Search for the cell housing the specified text and yield its [x, y] center coordinate. 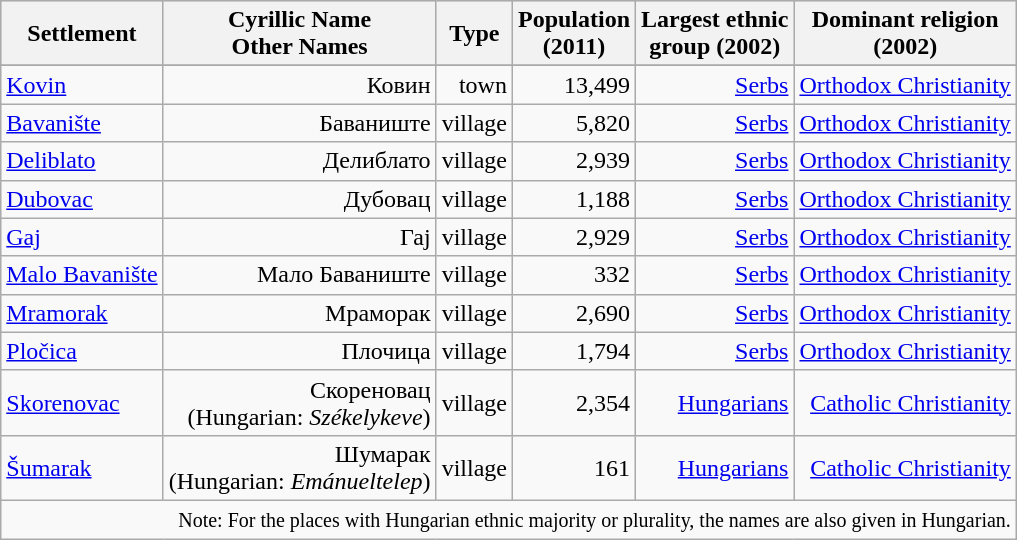
town [474, 85]
1,794 [574, 351]
Deliblato [82, 161]
Gaj [82, 237]
161 [574, 468]
Гај [300, 237]
Cyrillic NameOther Names [300, 34]
Šumarak [82, 468]
Population(2011) [574, 34]
Мало Баваниште [300, 275]
Mramorak [82, 313]
Скореновац(Hungarian: Székelykeve) [300, 402]
Settlement [82, 34]
Malo Bavanište [82, 275]
Kovin [82, 85]
Dubovac [82, 199]
1,188 [574, 199]
13,499 [574, 85]
5,820 [574, 123]
Мраморак [300, 313]
Dominant religion(2002) [905, 34]
Skorenovac [82, 402]
Pločica [82, 351]
Ковин [300, 85]
2,939 [574, 161]
Largest ethnicgroup (2002) [715, 34]
Плочица [300, 351]
332 [574, 275]
Шумарак(Hungarian: Emánueltelep) [300, 468]
Дубовац [300, 199]
2,354 [574, 402]
Делиблато [300, 161]
2,690 [574, 313]
2,929 [574, 237]
Баваниште [300, 123]
Bavanište [82, 123]
Type [474, 34]
Note: For the places with Hungarian ethnic majority or plurality, the names are also given in Hungarian. [509, 519]
